For the text-containing cell, return its midpoint in (X, Y) coordinate format. 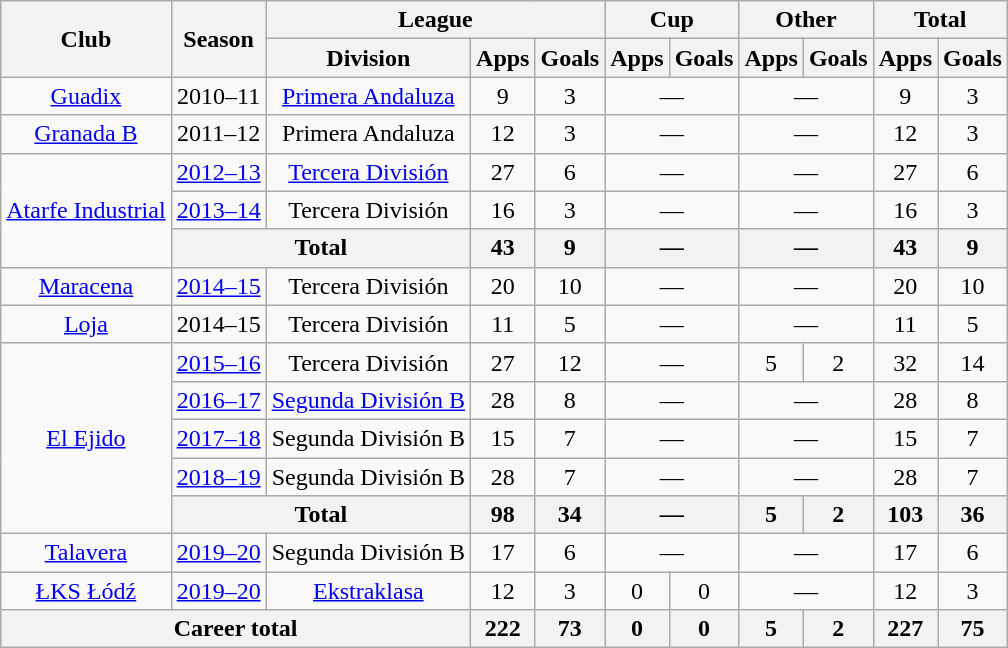
2015–16 (218, 362)
2010–11 (218, 96)
2012–13 (218, 172)
2018–19 (218, 477)
14 (973, 362)
El Ejido (86, 438)
222 (503, 629)
Talavera (86, 553)
73 (570, 629)
36 (973, 515)
Cup (672, 20)
Maracena (86, 286)
Club (86, 39)
Division (368, 58)
Guadix (86, 96)
Career total (236, 629)
2016–17 (218, 400)
League (436, 20)
Atarfe Industrial (86, 210)
Other (806, 20)
2013–14 (218, 210)
Season (218, 39)
Loja (86, 324)
103 (905, 515)
Granada B (86, 134)
Ekstraklasa (368, 591)
227 (905, 629)
34 (570, 515)
2017–18 (218, 438)
2011–12 (218, 134)
32 (905, 362)
ŁKS Łódź (86, 591)
98 (503, 515)
75 (973, 629)
